Find where the given text appears and provide that cell's center as [x, y] coordinate. 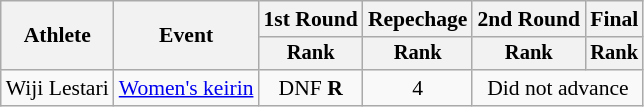
2nd Round [528, 19]
DNF R [310, 88]
4 [418, 88]
Final [614, 19]
Did not advance [558, 88]
Wiji Lestari [58, 88]
Repechage [418, 19]
Women's keirin [186, 88]
Athlete [58, 36]
Event [186, 36]
1st Round [310, 19]
